Capture the cell that displays the provided text and extract its (X, Y) central coordinate. 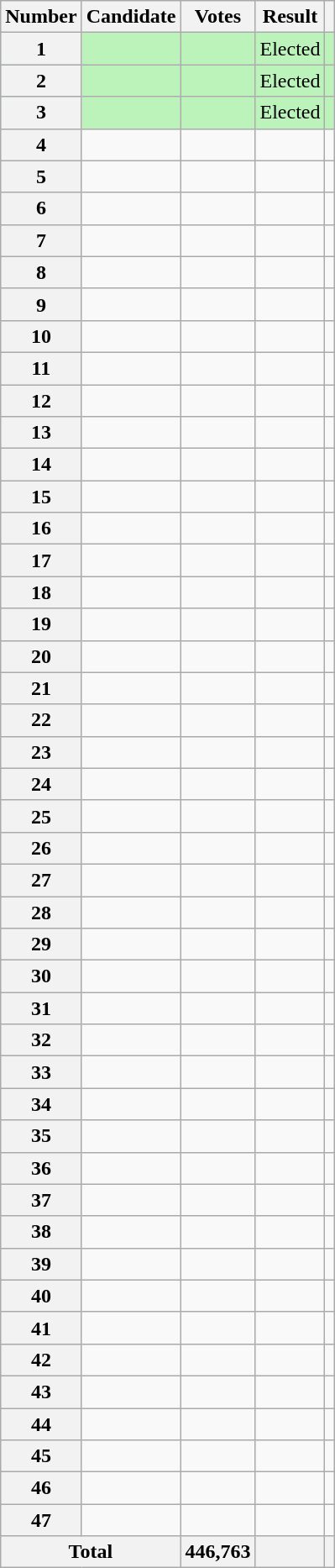
45 (41, 1456)
7 (41, 240)
28 (41, 912)
35 (41, 1136)
39 (41, 1264)
14 (41, 465)
18 (41, 592)
8 (41, 272)
25 (41, 816)
Total (91, 1552)
10 (41, 336)
38 (41, 1232)
36 (41, 1168)
Result (291, 17)
41 (41, 1328)
20 (41, 656)
446,763 (218, 1552)
21 (41, 688)
42 (41, 1360)
37 (41, 1200)
32 (41, 1040)
30 (41, 976)
33 (41, 1072)
11 (41, 368)
2 (41, 81)
15 (41, 497)
24 (41, 784)
9 (41, 304)
17 (41, 560)
16 (41, 529)
27 (41, 880)
Votes (218, 17)
13 (41, 433)
19 (41, 624)
40 (41, 1296)
23 (41, 752)
31 (41, 1008)
3 (41, 113)
1 (41, 49)
47 (41, 1520)
6 (41, 208)
34 (41, 1104)
29 (41, 944)
46 (41, 1488)
43 (41, 1392)
5 (41, 176)
12 (41, 401)
44 (41, 1424)
4 (41, 145)
Candidate (131, 17)
Number (41, 17)
26 (41, 848)
22 (41, 720)
